Scan for the cell matching the given text and deliver its (X, Y) coordinate at center. 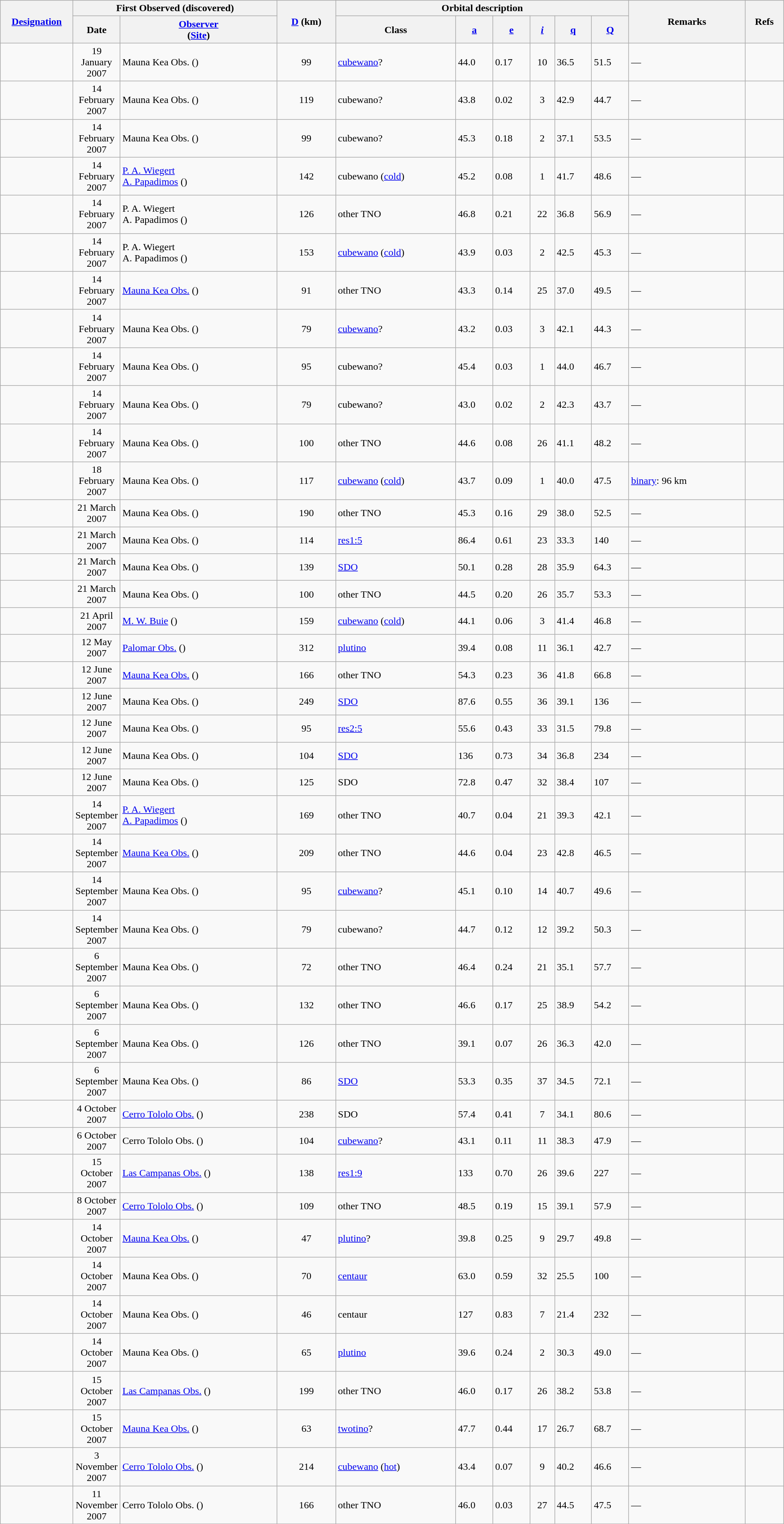
40.2 (573, 1467)
38.3 (573, 1141)
39.3 (573, 815)
0.20 (512, 594)
142 (306, 176)
46.4 (474, 967)
17 (543, 1428)
cubewano (hot) (396, 1467)
0.43 (512, 729)
0.10 (512, 891)
a (474, 30)
86 (306, 1081)
res2:5 (396, 729)
25.5 (573, 1276)
114 (306, 540)
79.8 (610, 729)
45.4 (474, 366)
12 May 2007 (97, 648)
34.1 (573, 1114)
First Observed (discovered) (175, 8)
227 (610, 1173)
22 (543, 214)
33 (543, 729)
35.1 (573, 967)
42.9 (573, 100)
190 (306, 514)
43.9 (474, 252)
36.5 (573, 62)
36.1 (573, 648)
41.7 (573, 176)
0.70 (512, 1173)
0.16 (512, 514)
86.4 (474, 540)
68.7 (610, 1428)
43.0 (474, 404)
53.8 (610, 1390)
twotino? (396, 1428)
39.4 (474, 648)
e (512, 30)
0.09 (512, 481)
33.3 (573, 540)
q (573, 30)
159 (306, 621)
38.9 (573, 1005)
63 (306, 1428)
42.5 (573, 252)
139 (306, 567)
21 April 2007 (97, 621)
50.3 (610, 929)
0.18 (512, 138)
Remarks (687, 22)
29.7 (573, 1238)
46 (306, 1314)
48.5 (474, 1206)
80.6 (610, 1114)
31.5 (573, 729)
M. W. Buie () (199, 621)
0.19 (512, 1206)
8 October 2007 (97, 1206)
0.83 (512, 1314)
214 (306, 1467)
37 (543, 1081)
53.5 (610, 138)
46.5 (610, 853)
0.41 (512, 1114)
30.3 (573, 1352)
43.1 (474, 1141)
45.1 (474, 891)
Orbital description (482, 8)
binary: 96 km (687, 481)
42.8 (573, 853)
44.3 (610, 328)
0.28 (512, 567)
D (km) (306, 22)
49.8 (610, 1238)
26.7 (573, 1428)
35.9 (573, 567)
3 November 2007 (97, 1467)
27 (543, 1505)
153 (306, 252)
87.6 (474, 701)
50.1 (474, 567)
238 (306, 1114)
res1:9 (396, 1173)
19 January 2007 (97, 62)
64.3 (610, 567)
0.25 (512, 1238)
209 (306, 853)
38.0 (573, 514)
63.0 (474, 1276)
21.4 (573, 1314)
57.4 (474, 1114)
i (543, 30)
312 (306, 648)
0.73 (512, 755)
117 (306, 481)
132 (306, 1005)
37.1 (573, 138)
12 (543, 929)
52.5 (610, 514)
44.1 (474, 621)
49.0 (610, 1352)
38.4 (573, 782)
45.2 (474, 176)
234 (610, 755)
42.7 (610, 648)
70 (306, 1276)
Palomar Obs. () (199, 648)
40.0 (573, 481)
138 (306, 1173)
29 (543, 514)
Class (396, 30)
0.14 (512, 290)
107 (610, 782)
72.8 (474, 782)
57.7 (610, 967)
169 (306, 815)
47 (306, 1238)
49.5 (610, 290)
10 (543, 62)
72.1 (610, 1081)
54.3 (474, 675)
0.47 (512, 782)
Date (97, 30)
119 (306, 100)
0.23 (512, 675)
48.6 (610, 176)
38.2 (573, 1390)
0.06 (512, 621)
15 (543, 1206)
91 (306, 290)
res1:5 (396, 540)
0.35 (512, 1081)
37.0 (573, 290)
39.2 (573, 929)
199 (306, 1390)
66.8 (610, 675)
11 November 2007 (97, 1505)
232 (610, 1314)
39.8 (474, 1238)
56.9 (610, 214)
28 (543, 567)
125 (306, 782)
18 February 2007 (97, 481)
133 (474, 1173)
140 (610, 540)
0.59 (512, 1276)
41.4 (573, 621)
51.5 (610, 62)
41.8 (573, 675)
34 (543, 755)
65 (306, 1352)
43.4 (474, 1467)
48.2 (610, 443)
72 (306, 967)
54.2 (610, 1005)
35.7 (573, 594)
43.2 (474, 328)
Observer(Site) (199, 30)
43.3 (474, 290)
49.6 (610, 891)
42.0 (610, 1043)
Refs (765, 22)
127 (474, 1314)
46.7 (610, 366)
Q (610, 30)
42.3 (573, 404)
41.1 (573, 443)
4 October 2007 (97, 1114)
34.5 (573, 1081)
0.11 (512, 1141)
14 (543, 891)
36.3 (573, 1043)
55.6 (474, 729)
57.9 (610, 1206)
43.8 (474, 100)
47.9 (610, 1141)
0.21 (512, 214)
0.55 (512, 701)
0.61 (512, 540)
plutino? (396, 1238)
249 (306, 701)
47.7 (474, 1428)
Designation (37, 22)
6 October 2007 (97, 1141)
109 (306, 1206)
0.12 (512, 929)
0.44 (512, 1428)
